Return the [X, Y] coordinate for the center point of the cell that contains the specified text.  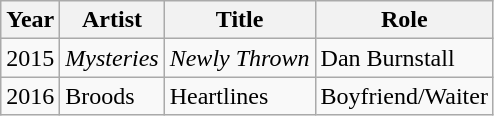
Boyfriend/Waiter [404, 96]
Role [404, 20]
Heartlines [240, 96]
Title [240, 20]
2015 [30, 58]
Dan Burnstall [404, 58]
Year [30, 20]
Broods [112, 96]
Artist [112, 20]
Newly Thrown [240, 58]
2016 [30, 96]
Mysteries [112, 58]
